Provide the [x, y] coordinate of the cell's center where the given text is located.  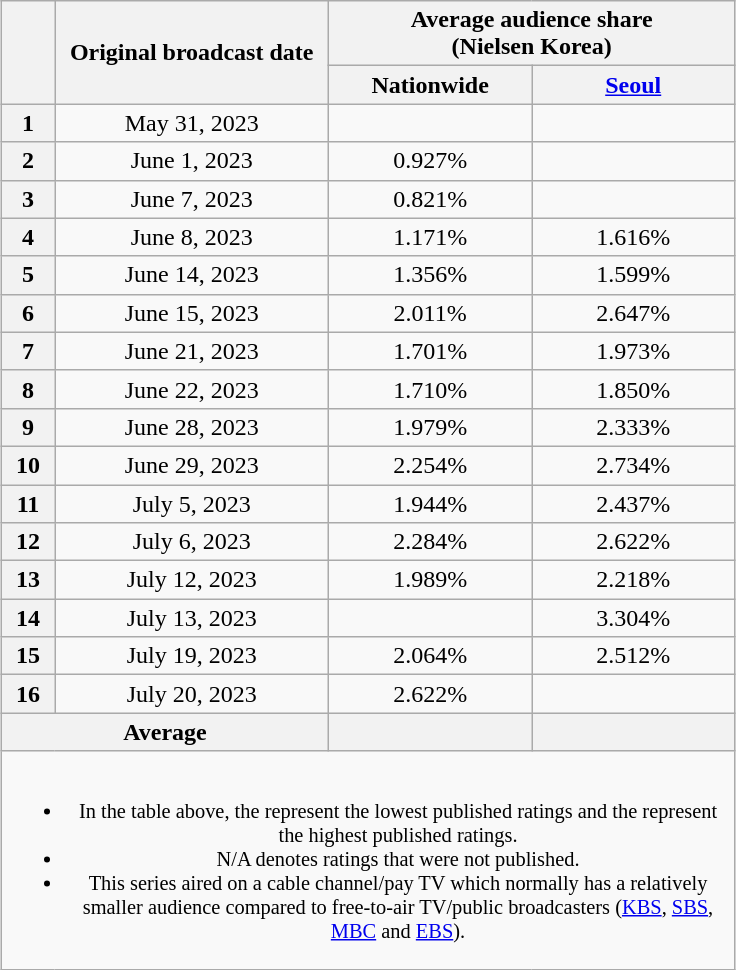
1.979% [430, 427]
June 14, 2023 [192, 275]
5 [28, 275]
June 29, 2023 [192, 465]
1.701% [430, 351]
2.064% [430, 656]
0.821% [430, 199]
0.927% [430, 161]
1.850% [634, 389]
6 [28, 313]
2 [28, 161]
1.989% [430, 580]
2.011% [430, 313]
1.710% [430, 389]
2.284% [430, 542]
2.512% [634, 656]
1.944% [430, 503]
2.437% [634, 503]
3 [28, 199]
June 22, 2023 [192, 389]
11 [28, 503]
2.333% [634, 427]
June 15, 2023 [192, 313]
July 6, 2023 [192, 542]
2.647% [634, 313]
7 [28, 351]
1.616% [634, 237]
1.171% [430, 237]
July 13, 2023 [192, 618]
Average [164, 732]
June 1, 2023 [192, 161]
Average audience share(Nielsen Korea) [532, 34]
13 [28, 580]
Nationwide [430, 85]
May 31, 2023 [192, 123]
June 21, 2023 [192, 351]
Seoul [634, 85]
3.304% [634, 618]
10 [28, 465]
8 [28, 389]
June 7, 2023 [192, 199]
2.734% [634, 465]
16 [28, 694]
Original broadcast date [192, 52]
July 12, 2023 [192, 580]
9 [28, 427]
June 8, 2023 [192, 237]
2.218% [634, 580]
15 [28, 656]
1.599% [634, 275]
July 5, 2023 [192, 503]
14 [28, 618]
July 19, 2023 [192, 656]
1 [28, 123]
12 [28, 542]
4 [28, 237]
June 28, 2023 [192, 427]
July 20, 2023 [192, 694]
1.356% [430, 275]
1.973% [634, 351]
2.254% [430, 465]
